Determine the [x, y] coordinate at the center of the cell enclosing the given text.  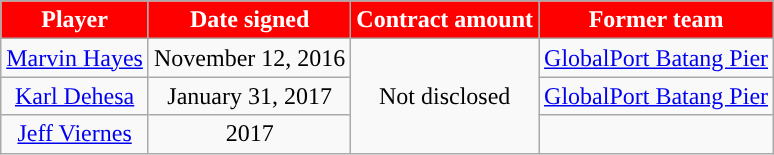
Contract amount [445, 20]
November 12, 2016 [249, 58]
2017 [249, 134]
Date signed [249, 20]
January 31, 2017 [249, 96]
Marvin Hayes [75, 58]
Former team [656, 20]
Karl Dehesa [75, 96]
Not disclosed [445, 96]
Jeff Viernes [75, 134]
Player [75, 20]
